Scan for the cell matching the given text and deliver its (X, Y) coordinate at center. 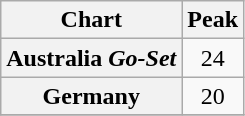
Australia Go-Set (92, 58)
Germany (92, 96)
Chart (92, 20)
24 (213, 58)
Peak (213, 20)
20 (213, 96)
